Return (x, y) of the center of cell containing provided text 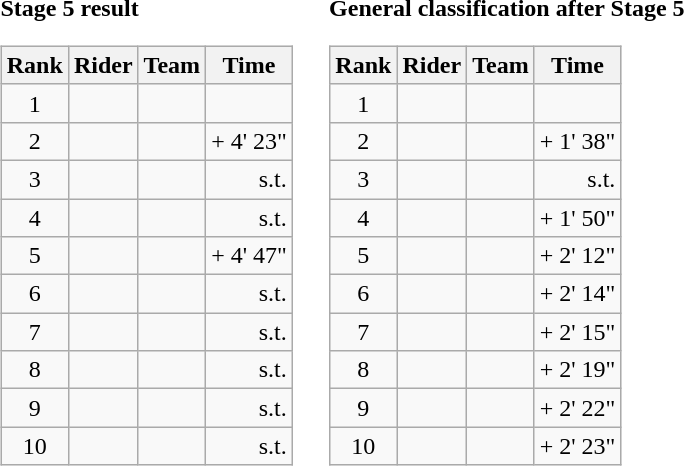
+ 2' 23" (578, 446)
+ 4' 47" (250, 256)
+ 2' 22" (578, 408)
+ 4' 23" (250, 141)
+ 2' 19" (578, 370)
+ 2' 12" (578, 256)
+ 1' 50" (578, 217)
+ 2' 15" (578, 332)
+ 2' 14" (578, 294)
+ 1' 38" (578, 141)
